Output the [X, Y] coordinate of the center of the cell containing the given text.  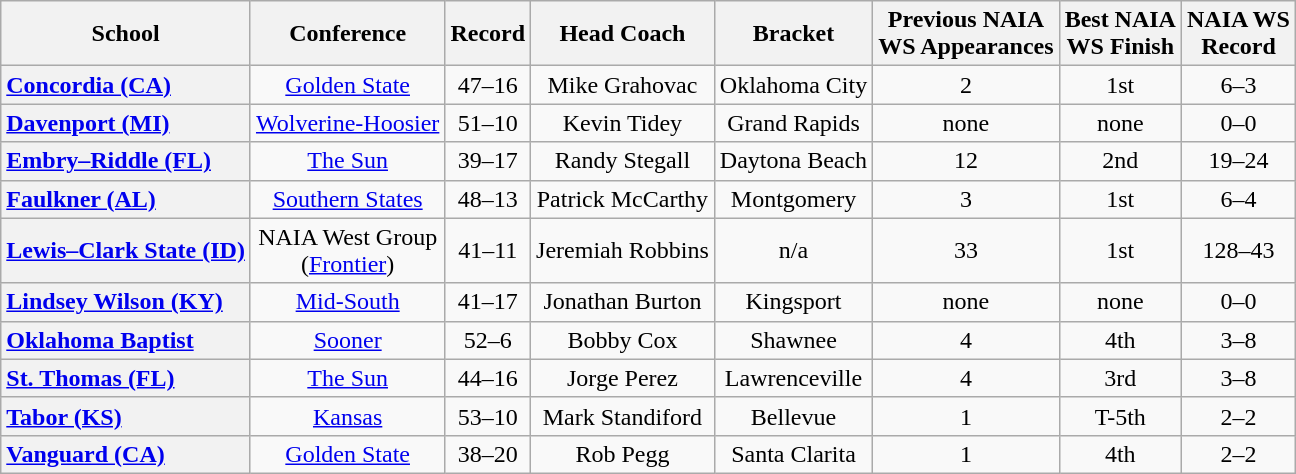
Conference [347, 34]
Lewis–Clark State (ID) [126, 250]
48–13 [488, 199]
41–17 [488, 302]
Jeremiah Robbins [623, 250]
Lawrenceville [793, 378]
Montgomery [793, 199]
Mid-South [347, 302]
Record [488, 34]
Head Coach [623, 34]
Shawnee [793, 340]
Bracket [793, 34]
2nd [1120, 161]
Kansas [347, 416]
19–24 [1238, 161]
Oklahoma Baptist [126, 340]
Southern States [347, 199]
Randy Stegall [623, 161]
n/a [793, 250]
Sooner [347, 340]
Faulkner (AL) [126, 199]
38–20 [488, 454]
52–6 [488, 340]
School [126, 34]
Tabor (KS) [126, 416]
6–3 [1238, 85]
2 [966, 85]
Jonathan Burton [623, 302]
Previous NAIAWS Appearances [966, 34]
Grand Rapids [793, 123]
Daytona Beach [793, 161]
St. Thomas (FL) [126, 378]
Lindsey Wilson (KY) [126, 302]
Mark Standiford [623, 416]
Oklahoma City [793, 85]
39–17 [488, 161]
Rob Pegg [623, 454]
Bellevue [793, 416]
Wolverine-Hoosier [347, 123]
6–4 [1238, 199]
53–10 [488, 416]
Vanguard (CA) [126, 454]
Best NAIAWS Finish [1120, 34]
T-5th [1120, 416]
Kevin Tidey [623, 123]
33 [966, 250]
44–16 [488, 378]
Davenport (MI) [126, 123]
12 [966, 161]
41–11 [488, 250]
Bobby Cox [623, 340]
Patrick McCarthy [623, 199]
128–43 [1238, 250]
3 [966, 199]
Kingsport [793, 302]
Santa Clarita [793, 454]
47–16 [488, 85]
NAIA West Group(Frontier) [347, 250]
Jorge Perez [623, 378]
51–10 [488, 123]
Concordia (CA) [126, 85]
NAIA WSRecord [1238, 34]
Embry–Riddle (FL) [126, 161]
3rd [1120, 378]
Mike Grahovac [623, 85]
